From the cell containing the given text, extract its center point as [x, y] coordinate. 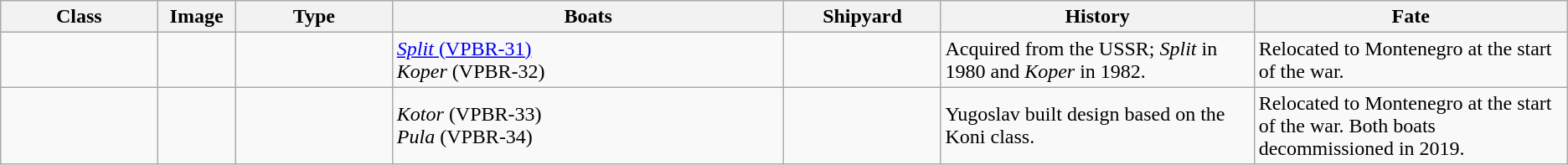
History [1097, 17]
Relocated to Montenegro at the start of the war. [1411, 60]
Image [197, 17]
Fate [1411, 17]
Boats [588, 17]
Type [313, 17]
Yugoslav built design based on the Koni class. [1097, 126]
Shipyard [863, 17]
Relocated to Montenegro at the start of the war. Both boats decommissioned in 2019. [1411, 126]
Acquired from the USSR; Split in 1980 and Koper in 1982. [1097, 60]
Split (VPBR-31)Koper (VPBR-32) [588, 60]
Class [79, 17]
Kotor (VPBR-33)Pula (VPBR-34) [588, 126]
